Output the [x, y] coordinate of the center of the cell containing the given text.  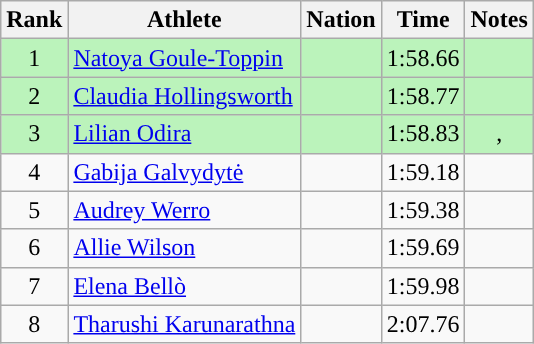
1:59.98 [423, 286]
Elena Bellò [184, 286]
6 [34, 248]
8 [34, 324]
1:59.69 [423, 248]
Notes [499, 20]
Athlete [184, 20]
Lilian Odira [184, 134]
1:58.83 [423, 134]
2:07.76 [423, 324]
Audrey Werro [184, 210]
Allie Wilson [184, 248]
Natoya Goule-Toppin [184, 58]
Rank [34, 20]
4 [34, 172]
1:59.18 [423, 172]
1:58.66 [423, 58]
3 [34, 134]
2 [34, 96]
Time [423, 20]
7 [34, 286]
5 [34, 210]
Nation [341, 20]
Claudia Hollingsworth [184, 96]
1:58.77 [423, 96]
, [499, 134]
Gabija Galvydytė [184, 172]
Tharushi Karunarathna [184, 324]
1 [34, 58]
1:59.38 [423, 210]
